Capture the cell that displays the provided text and extract its (x, y) central coordinate. 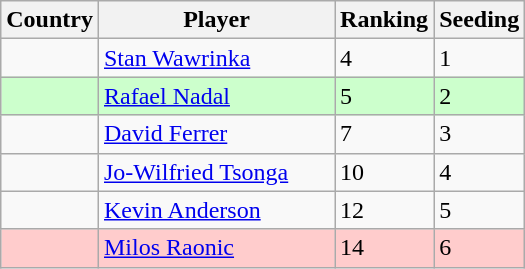
2 (480, 96)
Jo-Wilfried Tsonga (216, 172)
Country (50, 20)
10 (384, 172)
Seeding (480, 20)
Kevin Anderson (216, 210)
Ranking (384, 20)
David Ferrer (216, 134)
12 (384, 210)
Rafael Nadal (216, 96)
Stan Wawrinka (216, 58)
14 (384, 248)
7 (384, 134)
Milos Raonic (216, 248)
Player (216, 20)
1 (480, 58)
3 (480, 134)
6 (480, 248)
